Identify which cell holds the provided text, then report its (x, y) central coordinate. 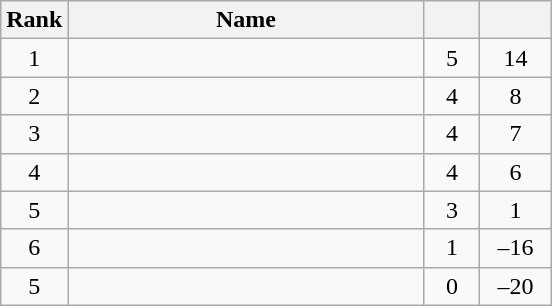
14 (516, 58)
8 (516, 96)
–16 (516, 248)
Rank (34, 20)
0 (452, 286)
–20 (516, 286)
2 (34, 96)
7 (516, 134)
Name (246, 20)
